Search for the cell housing the specified text and yield its (x, y) center coordinate. 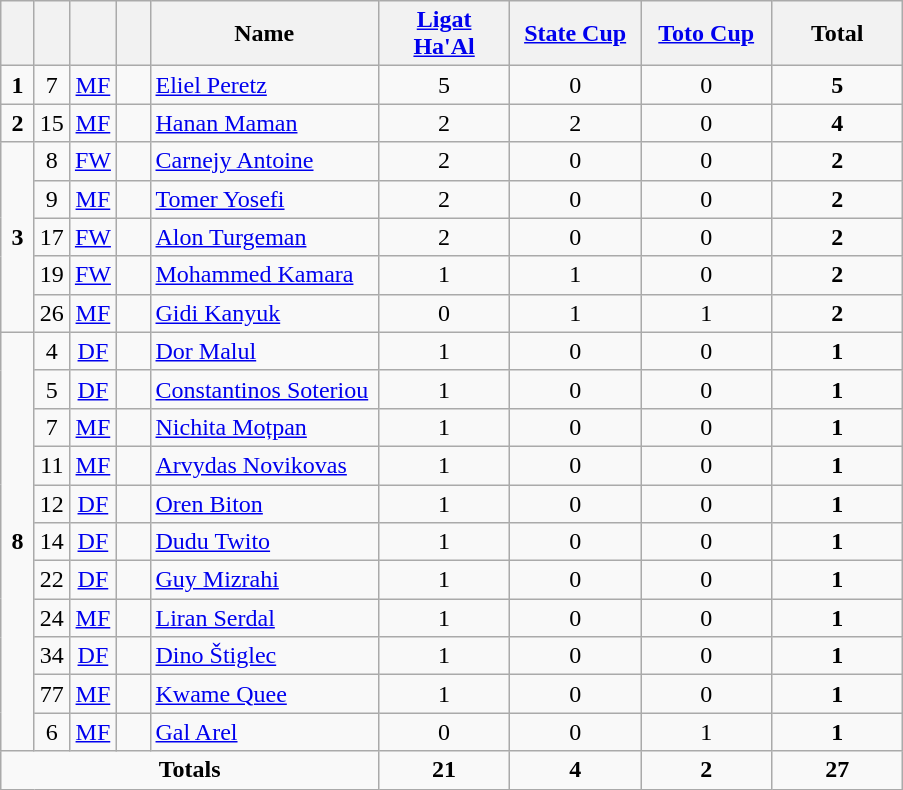
24 (52, 618)
3 (18, 237)
Guy Mizrahi (264, 580)
Ligat Ha'Al (444, 34)
17 (52, 237)
34 (52, 656)
11 (52, 465)
Total (838, 34)
22 (52, 580)
14 (52, 542)
15 (52, 123)
Dor Malul (264, 351)
Alon Turgeman (264, 237)
Eliel Peretz (264, 85)
Toto Cup (706, 34)
27 (838, 770)
Carnejy Antoine (264, 161)
9 (52, 199)
Hanan Maman (264, 123)
Tomer Yosefi (264, 199)
Kwame Quee (264, 694)
Gal Arel (264, 732)
State Cup (576, 34)
12 (52, 503)
Name (264, 34)
26 (52, 313)
Constantinos Soteriou (264, 389)
Liran Serdal (264, 618)
Gidi Kanyuk (264, 313)
Dino Štiglec (264, 656)
Dudu Twito (264, 542)
Arvydas Novikovas (264, 465)
Totals (190, 770)
Nichita Moțpan (264, 427)
Oren Biton (264, 503)
21 (444, 770)
19 (52, 275)
Mohammed Kamara (264, 275)
77 (52, 694)
6 (52, 732)
